Identify which cell holds the provided text, then report its [X, Y] central coordinate. 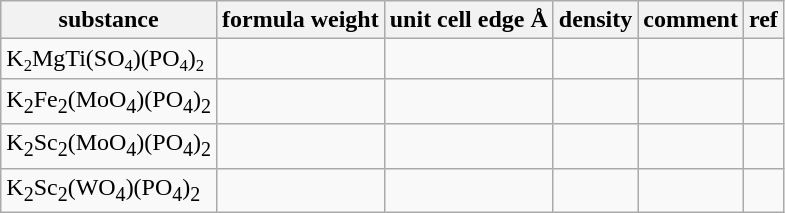
K2MgTi(SO4)(PO4)2 [109, 60]
K2Sc2(WO4)(PO4)2 [109, 190]
unit cell edge Å [468, 20]
formula weight [301, 20]
K2Fe2(MoO4)(PO4)2 [109, 101]
substance [109, 20]
comment [691, 20]
ref [763, 20]
K2Sc2(MoO4)(PO4)2 [109, 146]
density [595, 20]
